Locate the cell with the specified text and output its (x, y) center coordinate. 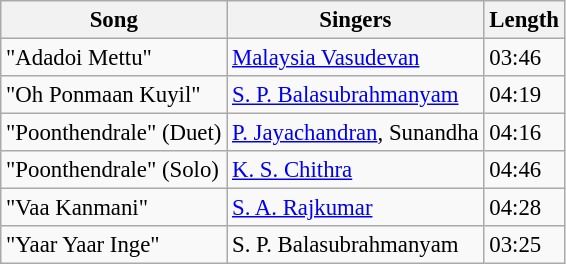
"Oh Ponmaan Kuyil" (114, 95)
Malaysia Vasudevan (356, 58)
K. S. Chithra (356, 170)
04:46 (524, 170)
04:16 (524, 133)
"Adadoi Mettu" (114, 58)
"Yaar Yaar Inge" (114, 245)
"Poonthendrale" (Duet) (114, 133)
Singers (356, 20)
03:46 (524, 58)
Song (114, 20)
03:25 (524, 245)
04:28 (524, 208)
P. Jayachandran, Sunandha (356, 133)
S. A. Rajkumar (356, 208)
Length (524, 20)
"Vaa Kanmani" (114, 208)
04:19 (524, 95)
"Poonthendrale" (Solo) (114, 170)
